Output the (X, Y) coordinate of the center of the cell containing the given text.  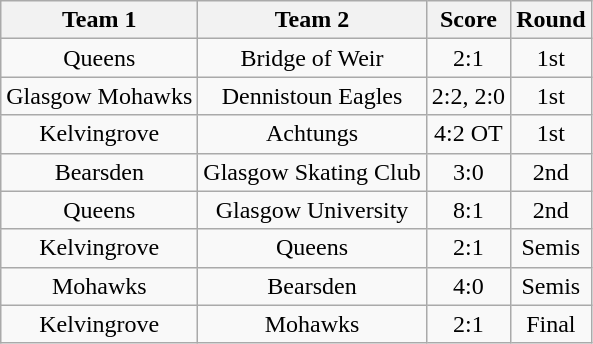
Glasgow University (312, 210)
3:0 (468, 172)
Glasgow Skating Club (312, 172)
Team 1 (100, 20)
Round (551, 20)
Final (551, 324)
2:2, 2:0 (468, 96)
4:0 (468, 286)
8:1 (468, 210)
Team 2 (312, 20)
Glasgow Mohawks (100, 96)
Bridge of Weir (312, 58)
Score (468, 20)
4:2 OT (468, 134)
Achtungs (312, 134)
Dennistoun Eagles (312, 96)
